Capture the cell that displays the provided text and extract its (X, Y) central coordinate. 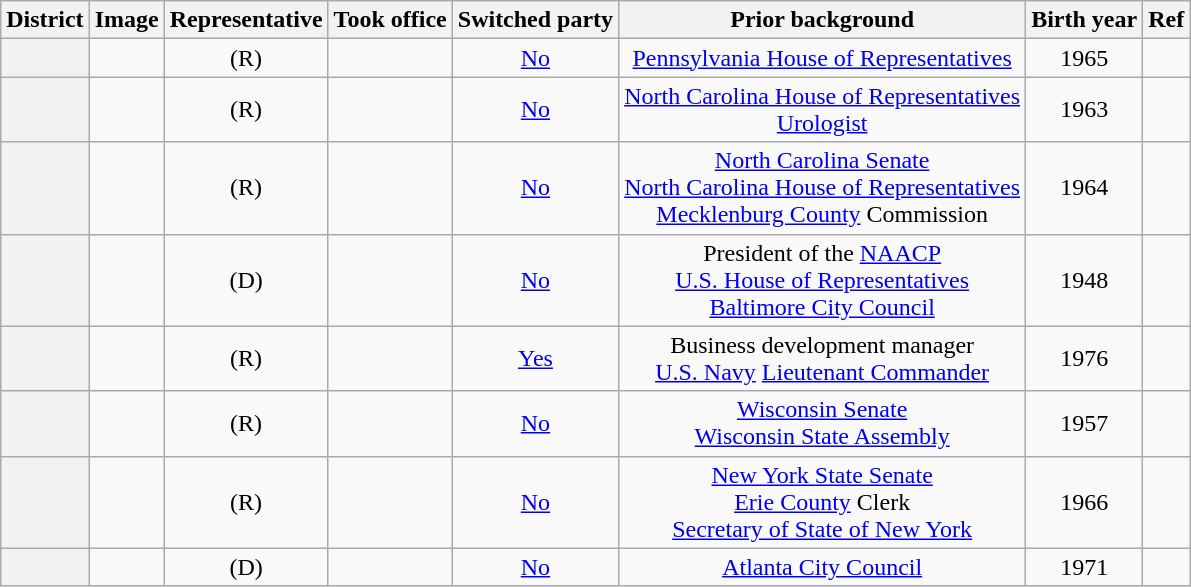
1966 (1084, 502)
District (45, 20)
1976 (1084, 358)
Ref (1166, 20)
Birth year (1084, 20)
Prior background (822, 20)
Business development managerU.S. Navy Lieutenant Commander (822, 358)
Representative (246, 20)
Wisconsin SenateWisconsin State Assembly (822, 424)
1963 (1084, 110)
Took office (390, 20)
New York State SenateErie County ClerkSecretary of State of New York (822, 502)
1948 (1084, 280)
1964 (1084, 188)
Switched party (535, 20)
1957 (1084, 424)
Atlanta City Council (822, 567)
North Carolina House of RepresentativesUrologist (822, 110)
1971 (1084, 567)
Yes (535, 358)
Image (126, 20)
1965 (1084, 58)
Pennsylvania House of Representatives (822, 58)
North Carolina SenateNorth Carolina House of RepresentativesMecklenburg County Commission (822, 188)
President of the NAACPU.S. House of RepresentativesBaltimore City Council (822, 280)
